From the cell containing the given text, extract its center point as [X, Y] coordinate. 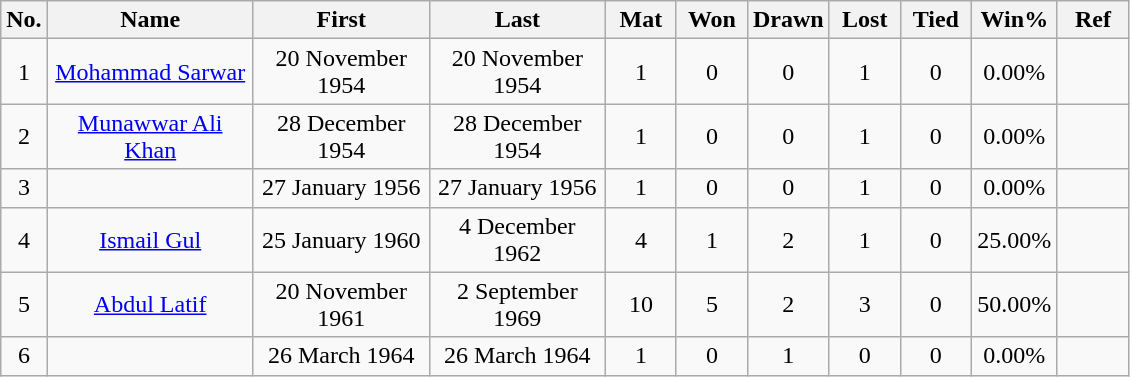
Abdul Latif [150, 304]
Ref [1092, 20]
Lost [864, 20]
4 December 1962 [517, 240]
Name [150, 20]
Won [712, 20]
20 November 1961 [341, 304]
Last [517, 20]
Mohammad Sarwar [150, 72]
Drawn [788, 20]
Win% [1014, 20]
6 [24, 356]
Ismail Gul [150, 240]
10 [640, 304]
25 January 1960 [341, 240]
25.00% [1014, 240]
Mat [640, 20]
Tied [936, 20]
First [341, 20]
No. [24, 20]
Munawwar Ali Khan [150, 136]
50.00% [1014, 304]
2 September 1969 [517, 304]
